Identify which cell holds the provided text, then report its (x, y) central coordinate. 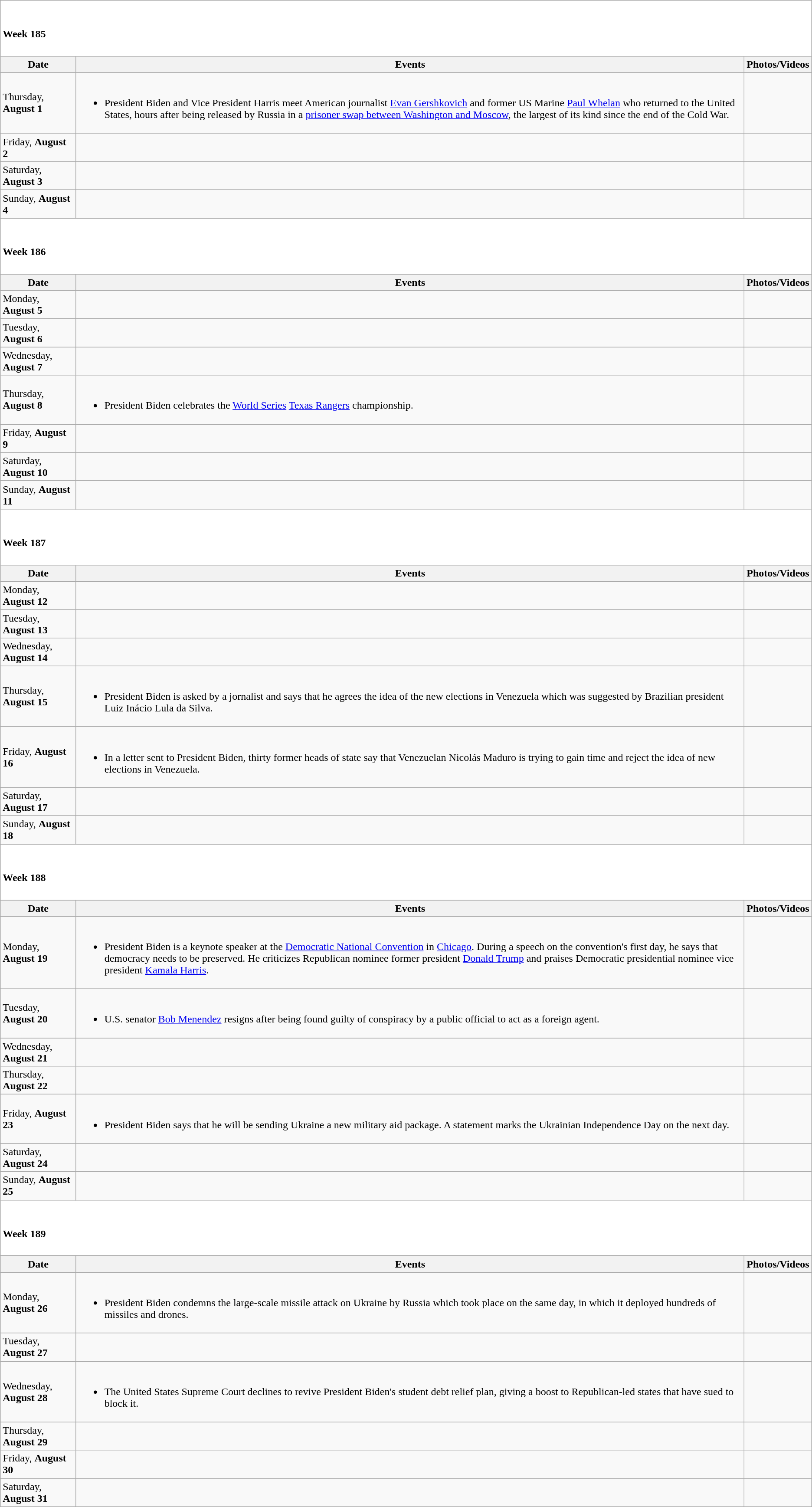
Saturday, August 17 (38, 802)
Friday, August 30 (38, 1464)
Week 188 (406, 872)
U.S. senator Bob Menendez resigns after being found guilty of conspiracy by a public official to act as a foreign agent. (410, 1013)
Thursday, August 29 (38, 1436)
Monday, August 12 (38, 595)
Thursday, August 8 (38, 400)
Wednesday, August 21 (38, 1052)
Friday, August 2 (38, 147)
Wednesday, August 7 (38, 361)
Monday, August 19 (38, 953)
Week 187 (406, 537)
Monday, August 26 (38, 1303)
Sunday, August 4 (38, 204)
Thursday, August 22 (38, 1080)
Tuesday, August 20 (38, 1013)
Sunday, August 25 (38, 1186)
Sunday, August 18 (38, 830)
Friday, August 23 (38, 1119)
Tuesday, August 13 (38, 624)
Saturday, August 3 (38, 176)
Thursday, August 1 (38, 103)
Week 186 (406, 246)
Monday, August 5 (38, 305)
Thursday, August 15 (38, 696)
Friday, August 16 (38, 757)
President Biden celebrates the World Series Texas Rangers championship. (410, 400)
Wednesday, August 14 (38, 652)
Week 189 (406, 1228)
Friday, August 9 (38, 438)
Tuesday, August 27 (38, 1347)
Saturday, August 10 (38, 467)
Week 185 (406, 29)
Saturday, August 31 (38, 1492)
Wednesday, August 28 (38, 1392)
Tuesday, August 6 (38, 333)
Saturday, August 24 (38, 1157)
Sunday, August 11 (38, 495)
President Biden says that he will be sending Ukraine a new military aid package. A statement marks the Ukrainian Independence Day on the next day. (410, 1119)
